Determine the (x, y) coordinate at the center of the cell enclosing the given text.  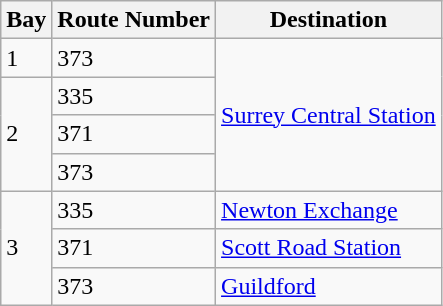
Newton Exchange (329, 210)
Route Number (134, 20)
Surrey Central Station (329, 115)
Destination (329, 20)
Guildford (329, 286)
Bay (26, 20)
2 (26, 134)
3 (26, 248)
1 (26, 58)
Scott Road Station (329, 248)
